Scan for the cell matching the given text and deliver its (x, y) coordinate at center. 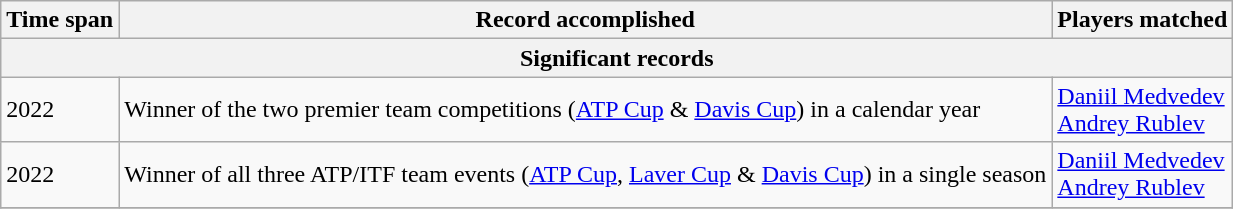
Record accomplished (586, 20)
Winner of the two premier team competitions (ATP Cup & Davis Cup) in a calendar year (586, 110)
Players matched (1142, 20)
Significant records (617, 58)
Winner of all three ATP/ITF team events (ATP Cup, Laver Cup & Davis Cup) in a single season (586, 174)
Time span (60, 20)
